Scan for the cell matching the given text and deliver its [x, y] coordinate at center. 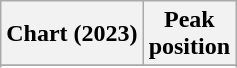
Chart (2023) [72, 34]
Peakposition [189, 34]
